Determine the (x, y) coordinate at the center of the cell enclosing the given text.  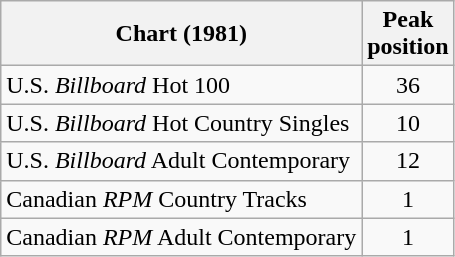
10 (408, 123)
U.S. Billboard Adult Contemporary (182, 161)
12 (408, 161)
Canadian RPM Adult Contemporary (182, 237)
Peakposition (408, 34)
Chart (1981) (182, 34)
U.S. Billboard Hot Country Singles (182, 123)
36 (408, 85)
Canadian RPM Country Tracks (182, 199)
U.S. Billboard Hot 100 (182, 85)
